Return the [X, Y] coordinate for the center point of the cell that contains the specified text.  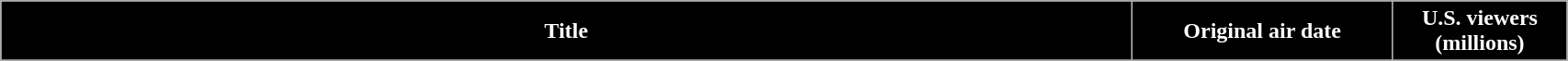
Original air date [1262, 31]
U.S. viewers(millions) [1479, 31]
Title [566, 31]
